From the cell containing the given text, extract its center point as (X, Y) coordinate. 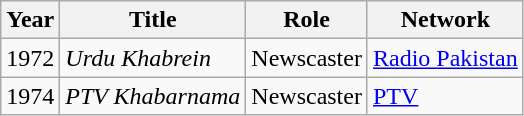
Role (307, 20)
PTV (445, 96)
1974 (30, 96)
PTV Khabarnama (153, 96)
Title (153, 20)
Year (30, 20)
Radio Pakistan (445, 58)
Network (445, 20)
Urdu Khabrein (153, 58)
1972 (30, 58)
